For the text-containing cell, return its midpoint in (x, y) coordinate format. 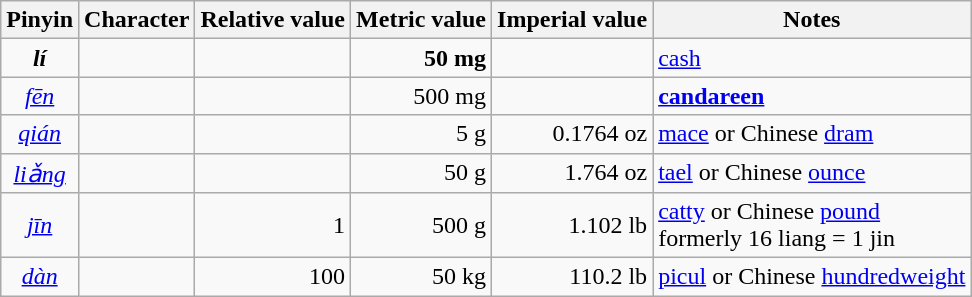
500 mg (422, 96)
1.102 lb (572, 226)
50 mg (422, 58)
jīn (40, 226)
qián (40, 134)
1 (273, 226)
fēn (40, 96)
1.764 oz (572, 173)
Metric value (422, 20)
mace or Chinese dram (812, 134)
0.1764 oz (572, 134)
Character (137, 20)
Relative value (273, 20)
tael or Chinese ounce (812, 173)
Pinyin (40, 20)
candareen (812, 96)
liǎng (40, 173)
50 g (422, 173)
Notes (812, 20)
lí (40, 58)
5 g (422, 134)
dàn (40, 277)
cash (812, 58)
50 kg (422, 277)
100 (273, 277)
500 g (422, 226)
catty or Chinese pound formerly 16 liang = 1 jin (812, 226)
picul or Chinese hundredweight (812, 277)
Imperial value (572, 20)
110.2 lb (572, 277)
